Output the [X, Y] coordinate of the center of the cell containing the given text.  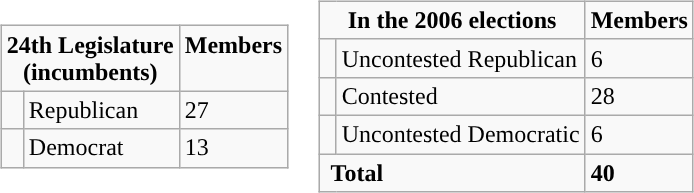
40 [639, 173]
Uncontested Republican [460, 58]
In the 2006 elections [452, 20]
24th Legislature(incumbents) [90, 58]
13 [233, 148]
Uncontested Democratic [460, 134]
Total [452, 173]
28 [639, 96]
27 [233, 110]
Contested [460, 96]
Democrat [101, 148]
Republican [101, 110]
